Return the (X, Y) coordinate for the center point of the cell that contains the specified text.  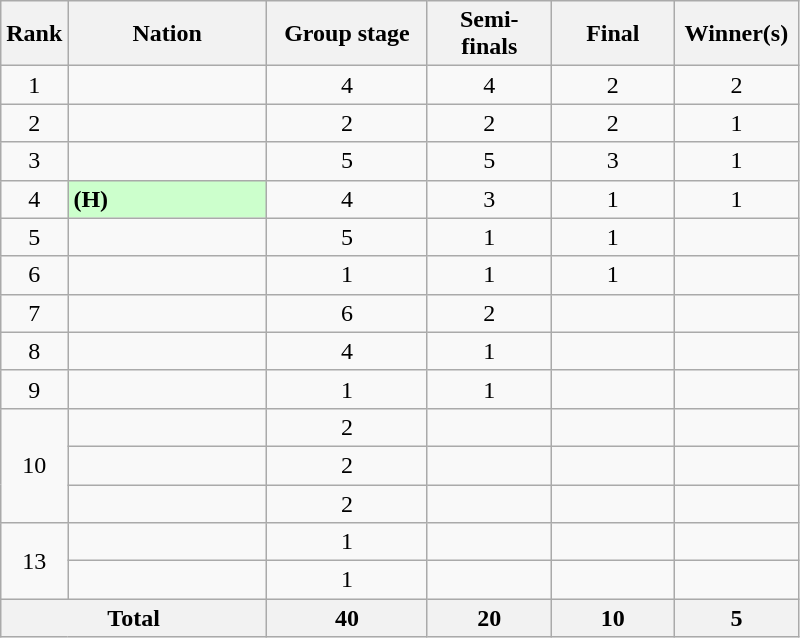
Group stage (346, 34)
Winner(s) (737, 34)
8 (34, 351)
7 (34, 313)
Rank (34, 34)
20 (489, 618)
Final (613, 34)
13 (34, 561)
Total (134, 618)
40 (346, 618)
9 (34, 389)
(H) (168, 199)
Nation (168, 34)
Semi-finals (489, 34)
